Determine the (X, Y) coordinate at the center of the cell enclosing the given text.  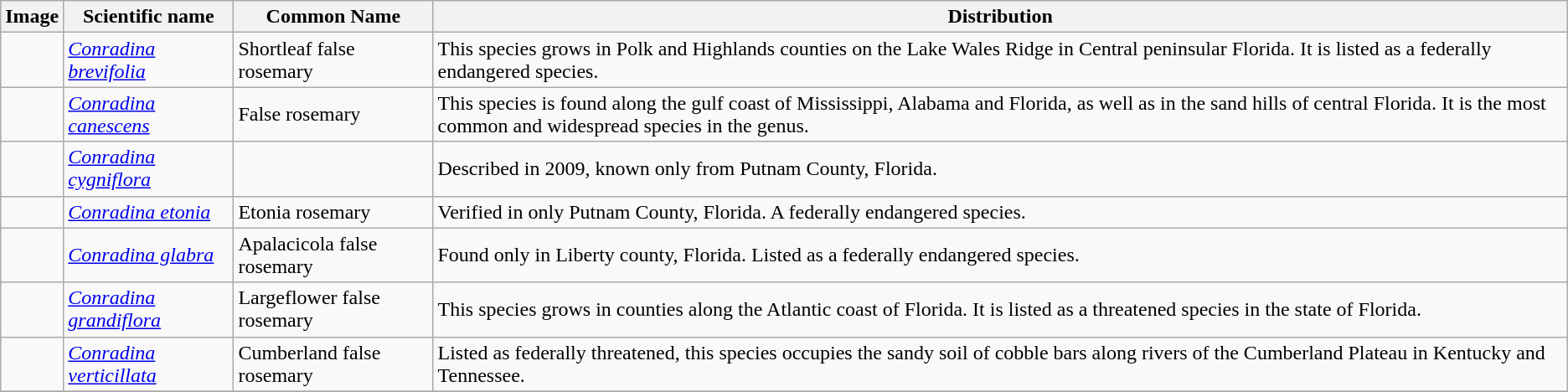
Common Name (333, 17)
Conradina etonia (149, 212)
Cumberland false rosemary (333, 364)
Found only in Liberty county, Florida. Listed as a federally endangered species. (1000, 255)
Listed as federally threatened, this species occupies the sandy soil of cobble bars along rivers of the Cumberland Plateau in Kentucky and Tennessee. (1000, 364)
Conradina cygniflora (149, 169)
Conradina canescens (149, 114)
Etonia rosemary (333, 212)
Verified in only Putnam County, Florida. A federally endangered species. (1000, 212)
Apalacicola false rosemary (333, 255)
Conradina glabra (149, 255)
Image (32, 17)
False rosemary (333, 114)
Conradina grandiflora (149, 310)
This species grows in counties along the Atlantic coast of Florida. It is listed as a threatened species in the state of Florida. (1000, 310)
Shortleaf false rosemary (333, 60)
Conradina brevifolia (149, 60)
Described in 2009, known only from Putnam County, Florida. (1000, 169)
Scientific name (149, 17)
Distribution (1000, 17)
Largeflower false rosemary (333, 310)
Conradina verticillata (149, 364)
